Determine the (x, y) coordinate at the center of the cell enclosing the given text.  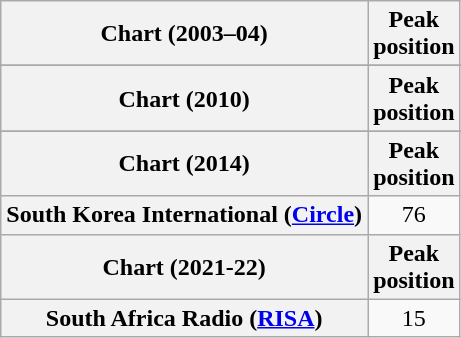
Chart (2010) (184, 98)
15 (414, 318)
South Korea International (Circle) (184, 215)
South Africa Radio (RISA) (184, 318)
Chart (2003–04) (184, 34)
76 (414, 215)
Peakposition (414, 164)
Chart (2021-22) (184, 266)
Chart (2014) (184, 164)
